Search for the cell housing the specified text and yield its [X, Y] center coordinate. 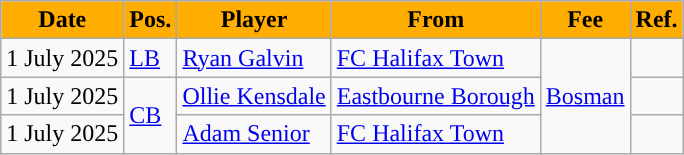
CB [150, 115]
Player [254, 20]
Ref. [656, 20]
Fee [585, 20]
Eastbourne Borough [436, 96]
Adam Senior [254, 134]
Bosman [585, 96]
LB [150, 58]
Date [62, 20]
From [436, 20]
Pos. [150, 20]
Ollie Kensdale [254, 96]
Ryan Galvin [254, 58]
